Output the (X, Y) coordinate of the center of the cell containing the given text.  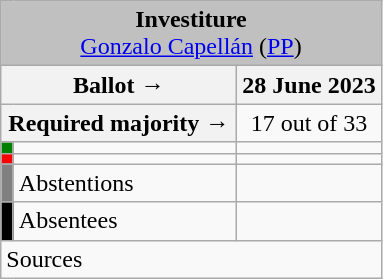
InvestitureGonzalo Capellán (PP) (191, 34)
Sources (191, 259)
17 out of 33 (309, 123)
Absentees (125, 221)
Ballot → (119, 85)
Required majority → (119, 123)
Abstentions (125, 183)
28 June 2023 (309, 85)
